Search for the cell housing the specified text and yield its (x, y) center coordinate. 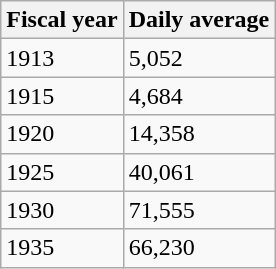
1920 (62, 134)
1930 (62, 210)
1913 (62, 58)
1935 (62, 248)
Daily average (199, 20)
4,684 (199, 96)
Fiscal year (62, 20)
5,052 (199, 58)
1915 (62, 96)
66,230 (199, 248)
14,358 (199, 134)
40,061 (199, 172)
1925 (62, 172)
71,555 (199, 210)
